Scan for the cell matching the given text and deliver its [x, y] coordinate at center. 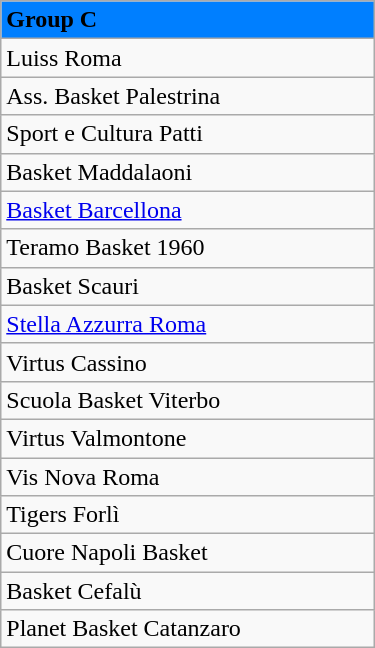
Sport e Cultura Patti [188, 134]
Cuore Napoli Basket [188, 553]
Teramo Basket 1960 [188, 248]
Stella Azzurra Roma [188, 324]
Virtus Valmontone [188, 438]
Vis Nova Roma [188, 477]
Group C [188, 20]
Basket Barcellona [188, 210]
Tigers Forlì [188, 515]
Basket Scauri [188, 286]
Virtus Cassino [188, 362]
Scuola Basket Viterbo [188, 400]
Basket Maddalaoni [188, 172]
Basket Cefalù [188, 591]
Luiss Roma [188, 58]
Planet Basket Catanzaro [188, 629]
Ass. Basket Palestrina [188, 96]
